Return (x, y) of the center of cell containing provided text 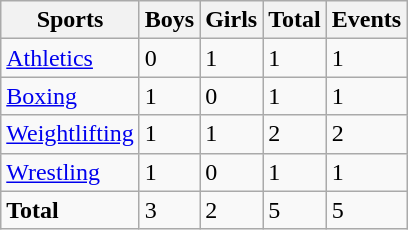
Events (366, 20)
Sports (70, 20)
Boys (169, 20)
Athletics (70, 58)
Wrestling (70, 172)
Boxing (70, 96)
Weightlifting (70, 134)
Girls (232, 20)
3 (169, 210)
